Extract the (x, y) coordinate from the center of the cell holding the provided text.  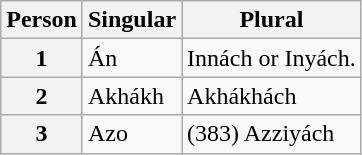
1 (42, 58)
Án (132, 58)
(383) Azziyách (272, 134)
2 (42, 96)
3 (42, 134)
Akhákh (132, 96)
Azo (132, 134)
Innách or Inyách. (272, 58)
Akhákhách (272, 96)
Person (42, 20)
Plural (272, 20)
Singular (132, 20)
